Locate the cell with the specified text and output its (x, y) center coordinate. 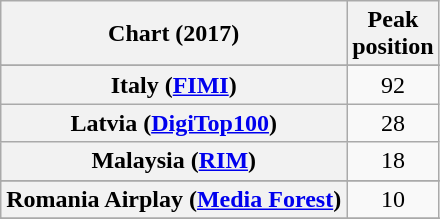
Chart (2017) (174, 34)
Italy (FIMI) (174, 85)
18 (393, 161)
Latvia (DigiTop100) (174, 123)
92 (393, 85)
28 (393, 123)
Peak position (393, 34)
Romania Airplay (Media Forest) (174, 199)
10 (393, 199)
Malaysia (RIM) (174, 161)
